Identify which cell holds the provided text, then report its (X, Y) central coordinate. 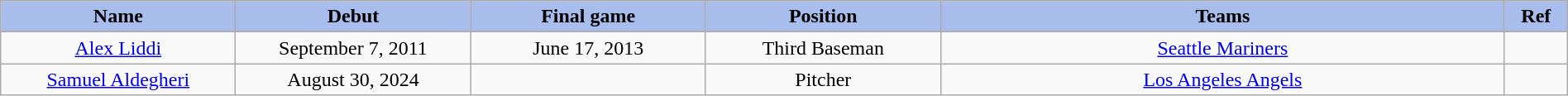
Seattle Mariners (1222, 48)
Pitcher (823, 79)
Alex Liddi (118, 48)
Third Baseman (823, 48)
Debut (353, 17)
Teams (1222, 17)
Position (823, 17)
June 17, 2013 (588, 48)
Los Angeles Angels (1222, 79)
Name (118, 17)
August 30, 2024 (353, 79)
Final game (588, 17)
September 7, 2011 (353, 48)
Ref (1536, 17)
Samuel Aldegheri (118, 79)
